Pinpoint the cell where the given text exists, returning its [X, Y] midpoint coordinate. 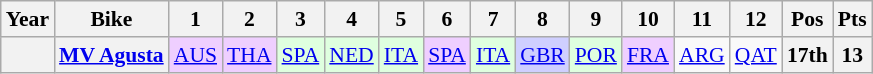
GBR [542, 55]
5 [401, 19]
Bike [112, 19]
MV Agusta [112, 55]
6 [447, 19]
11 [702, 19]
8 [542, 19]
Pts [852, 19]
2 [249, 19]
POR [596, 55]
Year [28, 19]
THA [249, 55]
12 [756, 19]
NED [351, 55]
17th [808, 55]
3 [301, 19]
FRA [648, 55]
Pos [808, 19]
ARG [702, 55]
13 [852, 55]
AUS [196, 55]
7 [493, 19]
9 [596, 19]
4 [351, 19]
QAT [756, 55]
1 [196, 19]
10 [648, 19]
